Return the (X, Y) coordinate for the center point of the cell that contains the specified text.  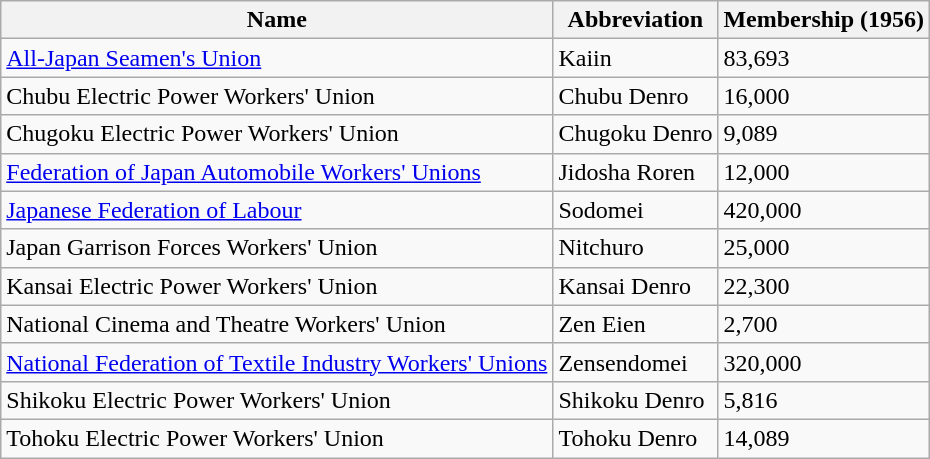
Japan Garrison Forces Workers' Union (277, 248)
5,816 (824, 400)
Sodomei (636, 210)
2,700 (824, 324)
All-Japan Seamen's Union (277, 58)
Chugoku Electric Power Workers' Union (277, 134)
Japanese Federation of Labour (277, 210)
Chugoku Denro (636, 134)
Kansai Electric Power Workers' Union (277, 286)
National Cinema and Theatre Workers' Union (277, 324)
Tohoku Denro (636, 438)
Name (277, 20)
83,693 (824, 58)
9,089 (824, 134)
14,089 (824, 438)
Chubu Denro (636, 96)
12,000 (824, 172)
Membership (1956) (824, 20)
420,000 (824, 210)
Abbreviation (636, 20)
Federation of Japan Automobile Workers' Unions (277, 172)
National Federation of Textile Industry Workers' Unions (277, 362)
Tohoku Electric Power Workers' Union (277, 438)
Shikoku Denro (636, 400)
320,000 (824, 362)
Shikoku Electric Power Workers' Union (277, 400)
Nitchuro (636, 248)
Kansai Denro (636, 286)
Jidosha Roren (636, 172)
Kaiin (636, 58)
Chubu Electric Power Workers' Union (277, 96)
16,000 (824, 96)
Zen Eien (636, 324)
Zensendomei (636, 362)
22,300 (824, 286)
25,000 (824, 248)
